Extract the (x, y) coordinate from the center of the cell holding the provided text.  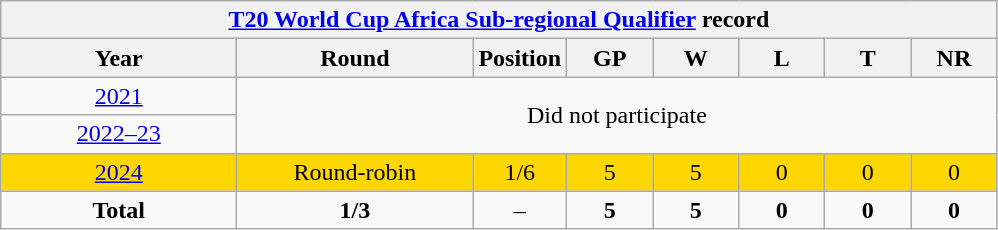
Round-robin (355, 172)
Year (119, 58)
Total (119, 210)
– (520, 210)
1/3 (355, 210)
Round (355, 58)
2024 (119, 172)
L (782, 58)
2021 (119, 96)
1/6 (520, 172)
W (696, 58)
Did not participate (617, 115)
NR (954, 58)
T20 World Cup Africa Sub-regional Qualifier record (499, 20)
GP (610, 58)
T (868, 58)
Position (520, 58)
2022–23 (119, 134)
